Search for the cell housing the specified text and yield its (x, y) center coordinate. 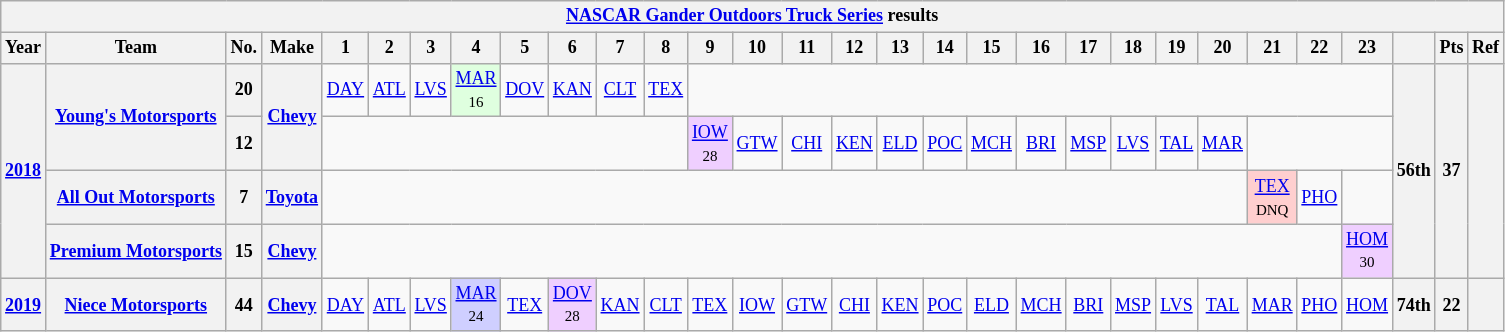
14 (945, 48)
2019 (24, 305)
18 (1134, 48)
No. (244, 48)
IOW28 (710, 144)
37 (1452, 170)
Toyota (292, 197)
1 (345, 48)
11 (807, 48)
56th (1414, 170)
All Out Motorsports (136, 197)
6 (573, 48)
Pts (1452, 48)
DOV28 (573, 305)
19 (1176, 48)
Niece Motorsports (136, 305)
13 (900, 48)
HOM30 (1368, 251)
21 (1272, 48)
74th (1414, 305)
10 (757, 48)
4 (476, 48)
Ref (1486, 48)
44 (244, 305)
MAR24 (476, 305)
16 (1041, 48)
2 (389, 48)
Team (136, 48)
2018 (24, 170)
Make (292, 48)
3 (430, 48)
5 (525, 48)
DOV (525, 90)
9 (710, 48)
NASCAR Gander Outdoors Truck Series results (752, 16)
Premium Motorsports (136, 251)
Young's Motorsports (136, 116)
HOM (1368, 305)
17 (1088, 48)
TEXDNQ (1272, 197)
IOW (757, 305)
MAR16 (476, 90)
23 (1368, 48)
Year (24, 48)
8 (666, 48)
